Extract the (x, y) coordinate from the center of the cell holding the provided text.  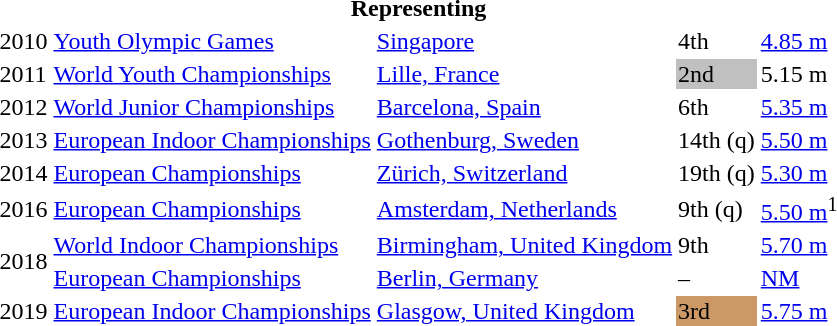
9th (q) (717, 209)
Birmingham, United Kingdom (524, 245)
3rd (717, 311)
4th (717, 41)
2nd (717, 74)
6th (717, 107)
Lille, France (524, 74)
Berlin, Germany (524, 278)
World Youth Championships (212, 74)
Youth Olympic Games (212, 41)
9th (717, 245)
19th (q) (717, 173)
Singapore (524, 41)
– (717, 278)
Zürich, Switzerland (524, 173)
Gothenburg, Sweden (524, 140)
Amsterdam, Netherlands (524, 209)
World Junior Championships (212, 107)
Barcelona, Spain (524, 107)
14th (q) (717, 140)
World Indoor Championships (212, 245)
Glasgow, United Kingdom (524, 311)
